Scan for the cell matching the given text and deliver its (X, Y) coordinate at center. 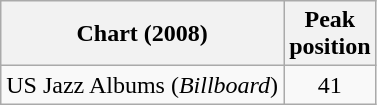
41 (330, 85)
Peakposition (330, 34)
Chart (2008) (142, 34)
US Jazz Albums (Billboard) (142, 85)
